Locate the cell with the specified text and output its (x, y) center coordinate. 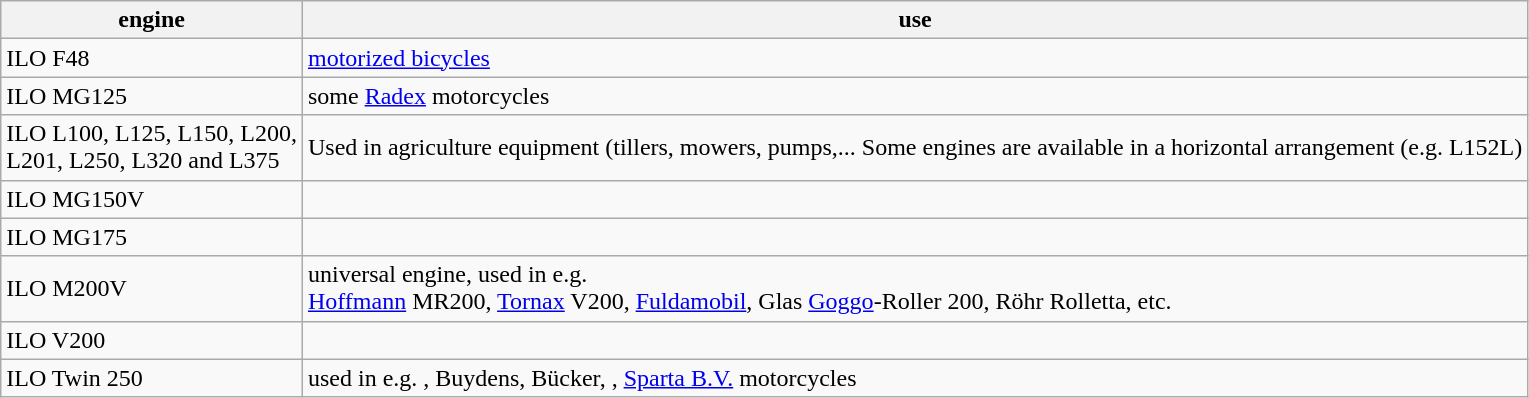
ILO MG125 (152, 96)
motorized bicycles (914, 58)
ILO M200V (152, 288)
used in e.g. , Buydens, Bücker, , Sparta B.V. motorcycles (914, 378)
ILO MG175 (152, 237)
engine (152, 20)
ILO Twin 250 (152, 378)
universal engine, used in e.g. Hoffmann MR200, Tornax V200, Fuldamobil, Glas Goggo-Roller 200, Röhr Rolletta, etc. (914, 288)
Used in agriculture equipment (tillers, mowers, pumps,... Some engines are available in a horizontal arrangement (e.g. L152L) (914, 148)
some Radex motorcycles (914, 96)
ILO L100, L125, L150, L200, L201, L250, L320 and L375 (152, 148)
ILO V200 (152, 340)
use (914, 20)
ILO MG150V (152, 199)
ILO F48 (152, 58)
